Provide the (X, Y) coordinate of the cell's center where the given text is located.  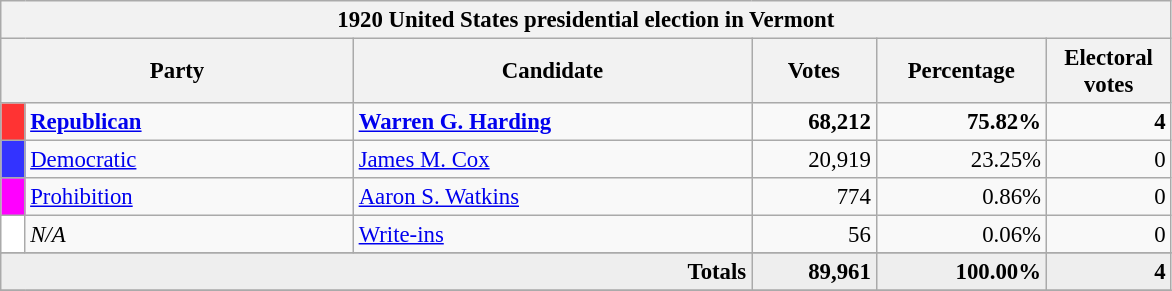
0.86% (961, 197)
23.25% (961, 160)
James M. Cox (552, 160)
Party (178, 72)
68,212 (814, 122)
56 (814, 235)
20,919 (814, 160)
N/A (189, 235)
Candidate (552, 72)
Percentage (961, 72)
Write-ins (552, 235)
4 (1108, 122)
Republican (189, 122)
Democratic (189, 160)
Prohibition (189, 197)
0.06% (961, 235)
Electoral votes (1108, 72)
Votes (814, 72)
Warren G. Harding (552, 122)
75.82% (961, 122)
1920 United States presidential election in Vermont (586, 20)
Aaron S. Watkins (552, 197)
774 (814, 197)
